Return the (X, Y) coordinate for the center point of the cell that contains the specified text.  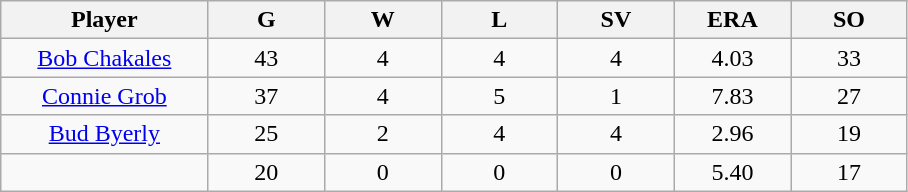
L (500, 20)
5.40 (732, 172)
20 (266, 172)
Bud Byerly (104, 134)
SV (616, 20)
43 (266, 58)
37 (266, 96)
17 (850, 172)
1 (616, 96)
Connie Grob (104, 96)
4.03 (732, 58)
27 (850, 96)
Bob Chakales (104, 58)
2 (384, 134)
ERA (732, 20)
W (384, 20)
2.96 (732, 134)
SO (850, 20)
5 (500, 96)
Player (104, 20)
25 (266, 134)
7.83 (732, 96)
G (266, 20)
19 (850, 134)
33 (850, 58)
